Provide the (x, y) coordinate of the cell's center where the given text is located.  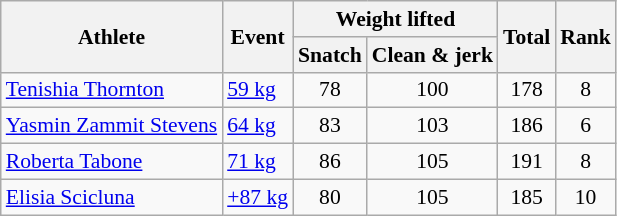
Roberta Tabone (112, 162)
Elisia Scicluna (112, 197)
178 (526, 90)
Weight lifted (396, 19)
100 (432, 90)
71 kg (258, 162)
Snatch (330, 55)
Event (258, 36)
80 (330, 197)
185 (526, 197)
Tenishia Thornton (112, 90)
103 (432, 126)
6 (586, 126)
Athlete (112, 36)
10 (586, 197)
83 (330, 126)
Total (526, 36)
Clean & jerk (432, 55)
78 (330, 90)
64 kg (258, 126)
+87 kg (258, 197)
59 kg (258, 90)
186 (526, 126)
Rank (586, 36)
86 (330, 162)
Yasmin Zammit Stevens (112, 126)
191 (526, 162)
